Return the (x, y) coordinate for the center point of the cell that contains the specified text.  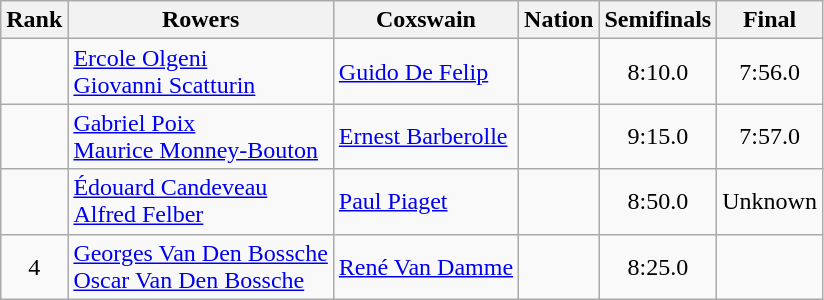
Paul Piaget (426, 202)
Ercole OlgeniGiovanni Scatturin (200, 72)
8:50.0 (658, 202)
9:15.0 (658, 136)
Édouard CandeveauAlfred Felber (200, 202)
Final (770, 20)
Unknown (770, 202)
Gabriel PoixMaurice Monney-Bouton (200, 136)
René Van Damme (426, 266)
Guido De Felip (426, 72)
Georges Van Den BosscheOscar Van Den Bossche (200, 266)
7:57.0 (770, 136)
Semifinals (658, 20)
Nation (559, 20)
Coxswain (426, 20)
Ernest Barberolle (426, 136)
Rank (34, 20)
8:25.0 (658, 266)
8:10.0 (658, 72)
Rowers (200, 20)
7:56.0 (770, 72)
4 (34, 266)
